Locate the cell with the specified text and output its [x, y] center coordinate. 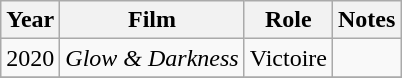
Year [30, 20]
Glow & Darkness [152, 58]
Victoire [288, 58]
Role [288, 20]
Film [152, 20]
2020 [30, 58]
Notes [366, 20]
